Return (x, y) of the center of cell containing provided text 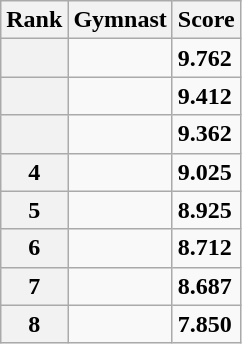
6 (34, 248)
Rank (34, 20)
9.025 (206, 172)
8 (34, 324)
7.850 (206, 324)
7 (34, 286)
Gymnast (120, 20)
4 (34, 172)
9.412 (206, 96)
8.925 (206, 210)
9.362 (206, 134)
Score (206, 20)
5 (34, 210)
8.712 (206, 248)
8.687 (206, 286)
9.762 (206, 58)
